Capture the cell that displays the provided text and extract its [x, y] central coordinate. 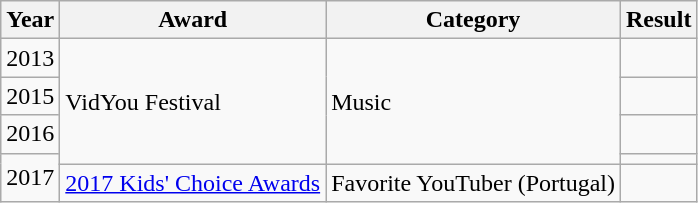
VidYou Festival [193, 102]
2017 [30, 178]
2017 Kids' Choice Awards [193, 183]
2015 [30, 96]
2016 [30, 134]
Category [474, 20]
Award [193, 20]
Music [474, 102]
Favorite YouTuber (Portugal) [474, 183]
2013 [30, 58]
Result [659, 20]
Year [30, 20]
